Locate the cell with the specified text and output its [x, y] center coordinate. 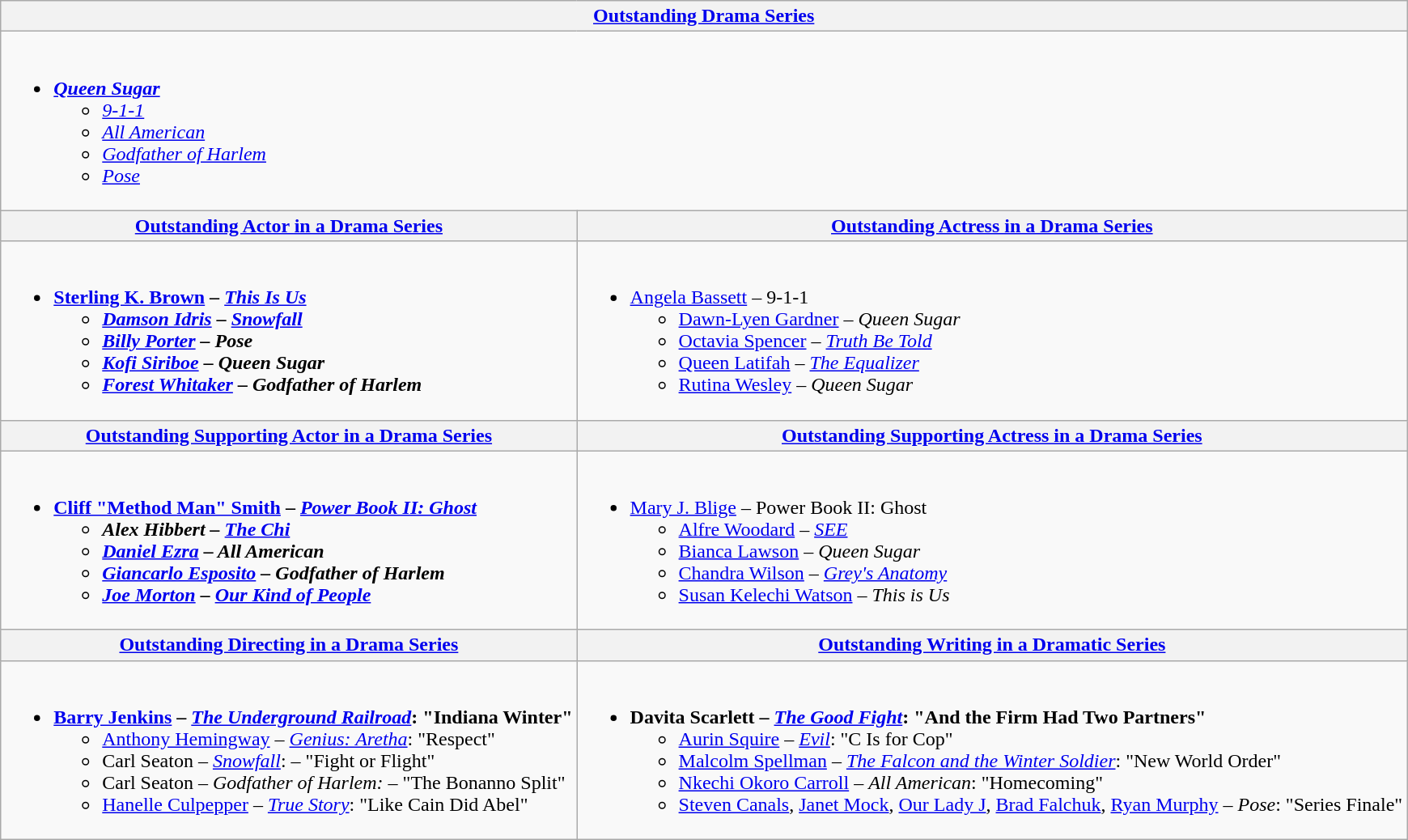
Angela Bassett – 9-1-1Dawn-Lyen Gardner – Queen SugarOctavia Spencer – Truth Be ToldQueen Latifah – The EqualizerRutina Wesley – Queen Sugar [992, 330]
Outstanding Supporting Actor in a Drama Series [289, 435]
Outstanding Directing in a Drama Series [289, 645]
Queen Sugar9-1-1All AmericanGodfather of HarlemPose [704, 121]
Outstanding Actress in a Drama Series [992, 226]
Mary J. Blige – Power Book II: GhostAlfre Woodard – SEEBianca Lawson – Queen SugarChandra Wilson – Grey's AnatomySusan Kelechi Watson – This is Us [992, 541]
Outstanding Drama Series [704, 16]
Sterling K. Brown – This Is UsDamson Idris – SnowfallBilly Porter – PoseKofi Siriboe – Queen SugarForest Whitaker – Godfather of Harlem [289, 330]
Outstanding Actor in a Drama Series [289, 226]
Outstanding Writing in a Dramatic Series [992, 645]
Outstanding Supporting Actress in a Drama Series [992, 435]
